Detect which cell encompasses the target text, then output its (x, y) center coordinate. 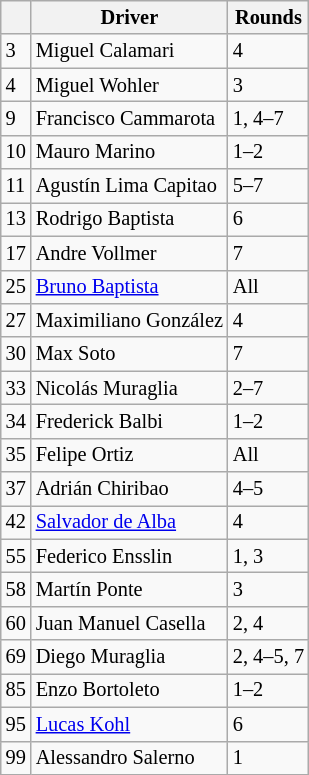
Nicolás Muraglia (130, 388)
Juan Manuel Casella (130, 623)
Rodrigo Baptista (130, 219)
Driver (130, 17)
Agustín Lima Capitao (130, 186)
Francisco Cammarota (130, 118)
Andre Vollmer (130, 253)
30 (16, 354)
Max Soto (130, 354)
11 (16, 186)
Mauro Marino (130, 152)
37 (16, 489)
2, 4–5, 7 (268, 657)
Alessandro Salerno (130, 758)
1 (268, 758)
55 (16, 556)
13 (16, 219)
25 (16, 287)
Salvador de Alba (130, 522)
10 (16, 152)
Lucas Kohl (130, 724)
60 (16, 623)
Diego Muraglia (130, 657)
33 (16, 388)
Martín Ponte (130, 589)
Miguel Wohler (130, 85)
35 (16, 455)
Miguel Calamari (130, 51)
2–7 (268, 388)
34 (16, 421)
Federico Ensslin (130, 556)
4–5 (268, 489)
69 (16, 657)
17 (16, 253)
Enzo Bortoleto (130, 690)
1, 4–7 (268, 118)
Felipe Ortiz (130, 455)
Bruno Baptista (130, 287)
2, 4 (268, 623)
27 (16, 320)
1, 3 (268, 556)
Frederick Balbi (130, 421)
58 (16, 589)
9 (16, 118)
42 (16, 522)
95 (16, 724)
85 (16, 690)
Rounds (268, 17)
Maximiliano González (130, 320)
5–7 (268, 186)
99 (16, 758)
Adrián Chiribao (130, 489)
